Detect which cell encompasses the target text, then output its (X, Y) center coordinate. 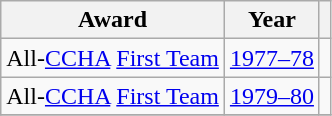
Year (272, 20)
Award (113, 20)
1977–78 (272, 58)
1979–80 (272, 96)
